Extract the [x, y] coordinate from the center of the cell holding the provided text.  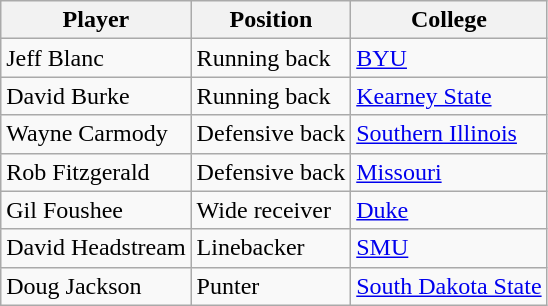
Wide receiver [271, 210]
Doug Jackson [96, 286]
Jeff Blanc [96, 58]
Duke [449, 210]
Southern Illinois [449, 134]
Rob Fitzgerald [96, 172]
South Dakota State [449, 286]
Gil Foushee [96, 210]
BYU [449, 58]
Missouri [449, 172]
SMU [449, 248]
David Headstream [96, 248]
Position [271, 20]
Linebacker [271, 248]
Punter [271, 286]
Kearney State [449, 96]
David Burke [96, 96]
College [449, 20]
Player [96, 20]
Wayne Carmody [96, 134]
